Output the [x, y] coordinate of the center of the cell containing the given text.  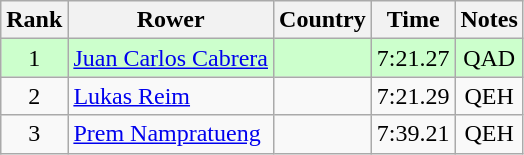
Juan Carlos Cabrera [171, 58]
Country [323, 20]
7:21.29 [413, 96]
7:39.21 [413, 134]
Time [413, 20]
Notes [489, 20]
3 [34, 134]
2 [34, 96]
Lukas Reim [171, 96]
1 [34, 58]
QAD [489, 58]
Prem Nampratueng [171, 134]
Rank [34, 20]
7:21.27 [413, 58]
Rower [171, 20]
